Provide the [X, Y] coordinate of the cell's center where the given text is located.  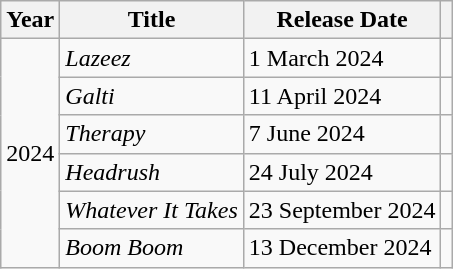
Boom Boom [152, 248]
24 July 2024 [342, 172]
Galti [152, 96]
Year [30, 20]
Whatever It Takes [152, 210]
Headrush [152, 172]
1 March 2024 [342, 58]
Lazeez [152, 58]
13 December 2024 [342, 248]
7 June 2024 [342, 134]
Release Date [342, 20]
2024 [30, 153]
11 April 2024 [342, 96]
Therapy [152, 134]
23 September 2024 [342, 210]
Title [152, 20]
